Detect which cell encompasses the target text, then output its [X, Y] center coordinate. 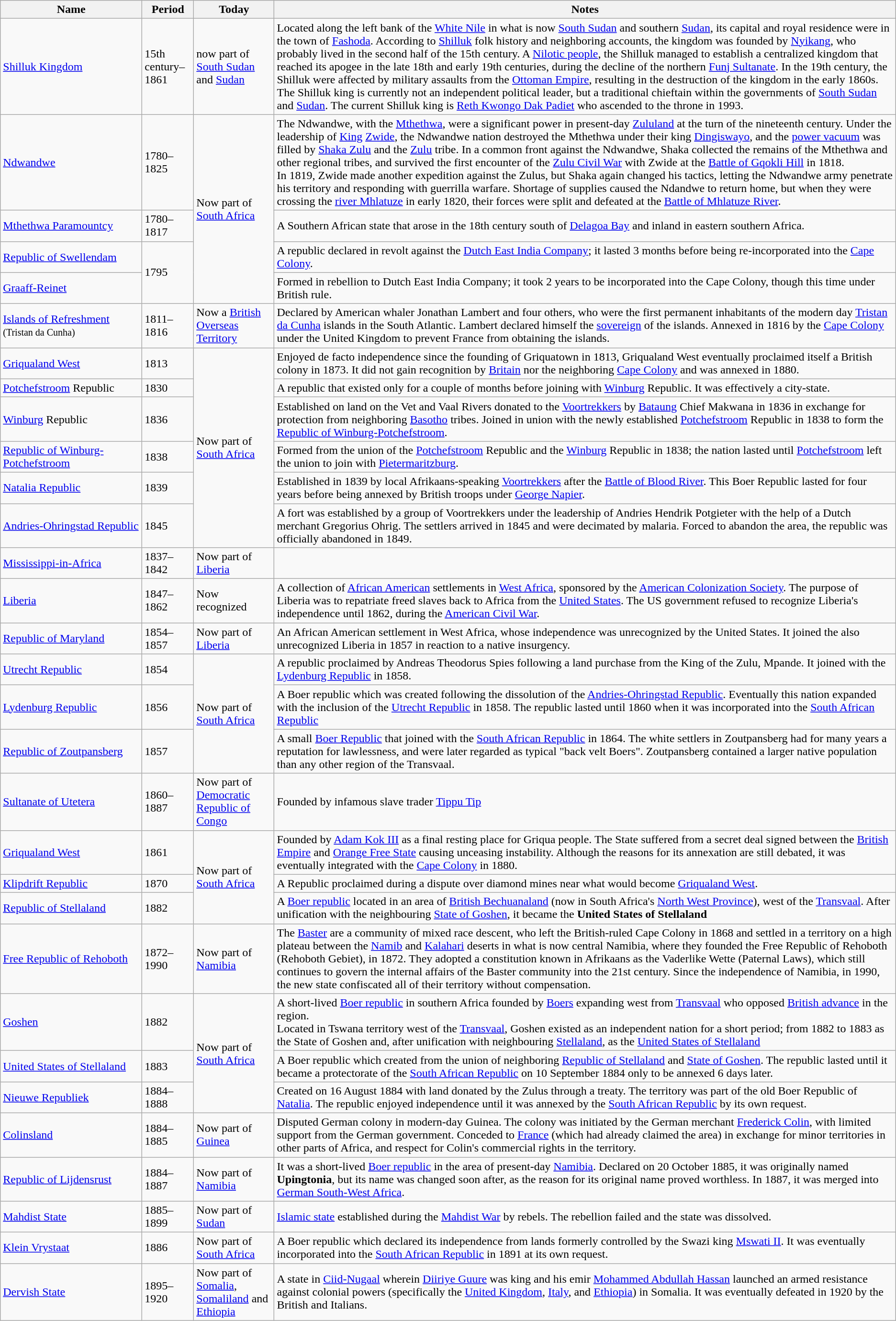
Now a British Overseas Territory [234, 326]
Republic of Maryland [71, 639]
1795 [168, 272]
Klein Vrystaat [71, 1248]
Nieuwe Republiek [71, 1097]
1885–1899 [168, 1217]
Utrecht Republic [71, 669]
1836 [168, 419]
Republic of Lijdensrust [71, 1179]
1780–1817 [168, 226]
1838 [168, 457]
1839 [168, 487]
1872–1990 [168, 959]
Name [71, 10]
Graaff-Reinet [71, 288]
Now recognized [234, 601]
1845 [168, 526]
Ndwandwe [71, 162]
Lydenburg Republic [71, 707]
Liberia [71, 601]
Mahdist State [71, 1217]
1811–1816 [168, 326]
United States of Stellaland [71, 1066]
Mississippi-in-Africa [71, 563]
1883 [168, 1066]
Klipdrift Republic [71, 883]
Founded by infamous slave trader Tippu Tip [585, 802]
Now part of Sudan [234, 1217]
1847–1862 [168, 601]
1884–1888 [168, 1097]
Mthethwa Paramountcy [71, 226]
Colinsland [71, 1135]
Islands of Refreshment(Tristan da Cunha) [71, 326]
A republic declared in revolt against the Dutch East India Company; it lasted 3 months before being re-incorporated into the Cape Colony. [585, 257]
Formed in rebellion to Dutch East India Company; it took 2 years to be incorporated into the Cape Colony, though this time under British rule. [585, 288]
Republic of Zoutpansberg [71, 751]
Now part of Somalia, Somaliland and Ethiopia [234, 1292]
1886 [168, 1248]
Republic of Stellaland [71, 908]
Potchefstroom Republic [71, 388]
Winburg Republic [71, 419]
1780–1825 [168, 162]
1837–1842 [168, 563]
1856 [168, 707]
Andries-Ohringstad Republic [71, 526]
Today [234, 10]
Now part of Democratic Republic of Congo [234, 802]
1884–1885 [168, 1135]
1884–1887 [168, 1179]
Islamic state established during the Mahdist War by rebels. The rebellion failed and the state was dissolved. [585, 1217]
Now part of Guinea [234, 1135]
Shilluk Kingdom [71, 67]
1857 [168, 751]
Natalia Republic [71, 487]
1854 [168, 669]
Republic of Swellendam [71, 257]
1813 [168, 363]
Goshen [71, 1022]
Sultanate of Utetera [71, 802]
now part of South Sudan and Sudan [234, 67]
Period [168, 10]
1870 [168, 883]
Dervish State [71, 1292]
A Southern African state that arose in the 18th century south of Delagoa Bay and inland in eastern southern Africa. [585, 226]
A Republic proclaimed during a dispute over diamond mines near what would become Griqualand West. [585, 883]
15th century–1861 [168, 67]
1854–1857 [168, 639]
Notes [585, 10]
A republic that existed only for a couple of months before joining with Winburg Republic. It was effectively a city-state. [585, 388]
1830 [168, 388]
Republic of Winburg-Potchefstroom [71, 457]
1860–1887 [168, 802]
1861 [168, 852]
Free Republic of Rehoboth [71, 959]
1895–1920 [168, 1292]
